Search for the cell housing the specified text and yield its (x, y) center coordinate. 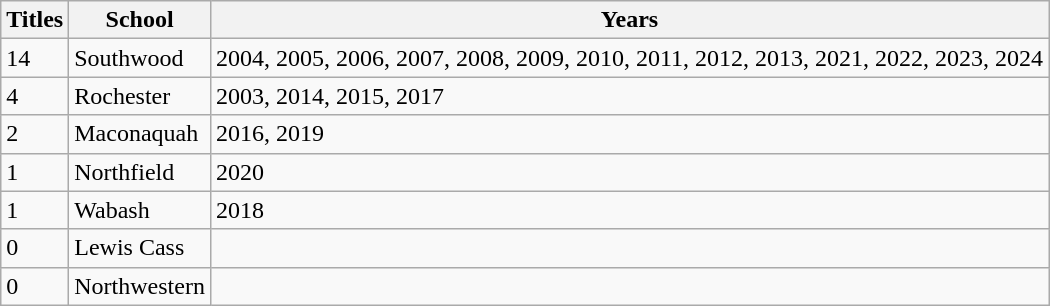
Lewis Cass (140, 248)
2018 (629, 210)
Wabash (140, 210)
2020 (629, 172)
4 (35, 96)
2016, 2019 (629, 134)
2 (35, 134)
Maconaquah (140, 134)
14 (35, 58)
Rochester (140, 96)
Southwood (140, 58)
Titles (35, 20)
Northwestern (140, 286)
Years (629, 20)
Northfield (140, 172)
2004, 2005, 2006, 2007, 2008, 2009, 2010, 2011, 2012, 2013, 2021, 2022, 2023, 2024 (629, 58)
School (140, 20)
2003, 2014, 2015, 2017 (629, 96)
